Search for the cell housing the specified text and yield its [x, y] center coordinate. 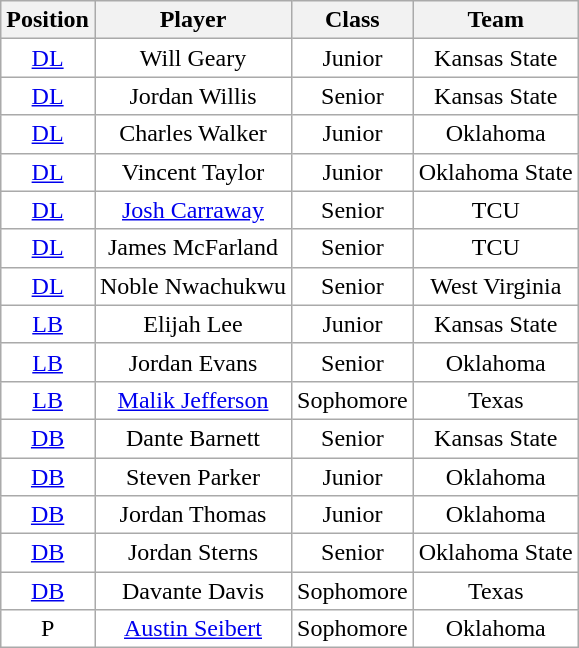
Jordan Willis [192, 96]
Steven Parker [192, 477]
Elijah Lee [192, 324]
Josh Carraway [192, 210]
Austin Seibert [192, 629]
Charles Walker [192, 134]
P [48, 629]
Class [353, 20]
Malik Jefferson [192, 400]
Will Geary [192, 58]
Davante Davis [192, 591]
Jordan Thomas [192, 515]
Team [496, 20]
James McFarland [192, 248]
Jordan Sterns [192, 553]
Noble Nwachukwu [192, 286]
Vincent Taylor [192, 172]
Position [48, 20]
Player [192, 20]
West Virginia [496, 286]
Dante Barnett [192, 438]
Jordan Evans [192, 362]
